Search for the cell housing the specified text and yield its [x, y] center coordinate. 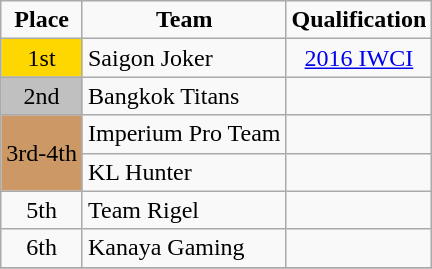
Kanaya Gaming [184, 248]
Team Rigel [184, 210]
Place [42, 20]
Imperium Pro Team [184, 134]
Team [184, 20]
1st [42, 58]
2nd [42, 96]
5th [42, 210]
Bangkok Titans [184, 96]
Qualification [359, 20]
3rd-4th [42, 153]
2016 IWCI [359, 58]
Saigon Joker [184, 58]
KL Hunter [184, 172]
6th [42, 248]
